Find where the given text appears and provide that cell's center as (x, y) coordinate. 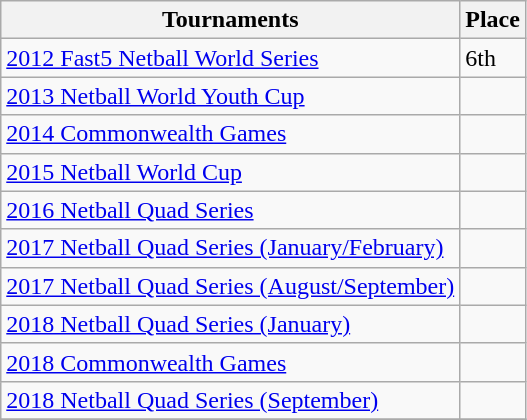
2017 Netball Quad Series (January/February) (230, 248)
2017 Netball Quad Series (August/September) (230, 286)
6th (493, 58)
2012 Fast5 Netball World Series (230, 58)
2014 Commonwealth Games (230, 134)
2018 Netball Quad Series (January) (230, 324)
2015 Netball World Cup (230, 172)
Tournaments (230, 20)
2018 Commonwealth Games (230, 362)
2018 Netball Quad Series (September) (230, 400)
2013 Netball World Youth Cup (230, 96)
Place (493, 20)
2016 Netball Quad Series (230, 210)
